Identify which cell holds the provided text, then report its [X, Y] central coordinate. 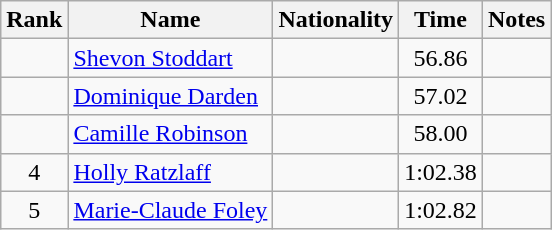
4 [34, 172]
Dominique Darden [170, 96]
Name [170, 20]
5 [34, 210]
Notes [516, 20]
1:02.82 [441, 210]
Time [441, 20]
56.86 [441, 58]
Holly Ratzlaff [170, 172]
57.02 [441, 96]
Rank [34, 20]
Marie-Claude Foley [170, 210]
1:02.38 [441, 172]
Nationality [336, 20]
Shevon Stoddart [170, 58]
Camille Robinson [170, 134]
58.00 [441, 134]
